For the text-containing cell, return its midpoint in [x, y] coordinate format. 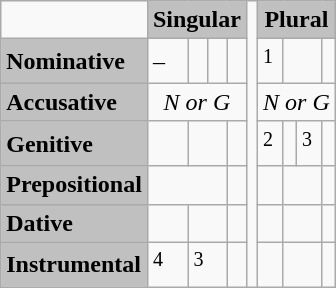
Prepositional [74, 185]
Instrumental [74, 264]
Plural [297, 20]
– [168, 62]
Singular [196, 20]
Dative [74, 223]
Nominative [74, 62]
2 [270, 144]
Genitive [74, 144]
1 [270, 62]
4 [168, 264]
Accusative [74, 102]
